From the cell containing the given text, extract its center point as [x, y] coordinate. 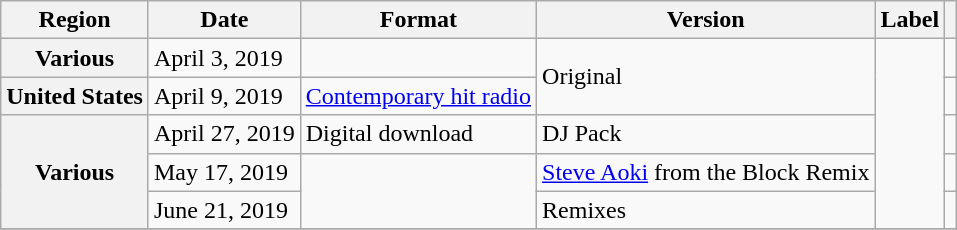
United States [75, 96]
Original [706, 77]
Digital download [418, 134]
Label [910, 20]
Date [224, 20]
June 21, 2019 [224, 210]
Contemporary hit radio [418, 96]
April 9, 2019 [224, 96]
Region [75, 20]
DJ Pack [706, 134]
April 3, 2019 [224, 58]
Steve Aoki from the Block Remix [706, 172]
April 27, 2019 [224, 134]
Version [706, 20]
Format [418, 20]
Remixes [706, 210]
May 17, 2019 [224, 172]
